Determine the (X, Y) coordinate at the center of the cell enclosing the given text.  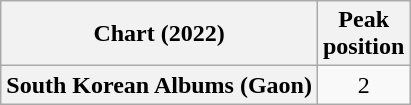
Peakposition (363, 34)
Chart (2022) (160, 34)
South Korean Albums (Gaon) (160, 85)
2 (363, 85)
